For the text-containing cell, return its midpoint in [x, y] coordinate format. 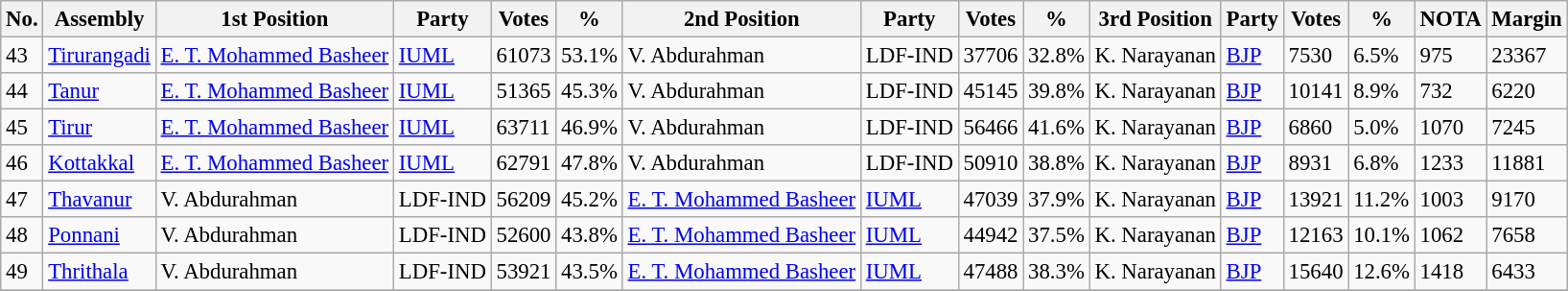
15640 [1316, 272]
47039 [991, 200]
11.2% [1381, 200]
Tanur [100, 91]
13921 [1316, 200]
46.9% [589, 128]
5.0% [1381, 128]
44 [22, 91]
49 [22, 272]
39.8% [1057, 91]
44942 [991, 235]
23367 [1527, 56]
45.2% [589, 200]
Ponnani [100, 235]
Margin [1527, 19]
8931 [1316, 163]
46 [22, 163]
32.8% [1057, 56]
43 [22, 56]
50910 [991, 163]
6220 [1527, 91]
9170 [1527, 200]
51365 [524, 91]
Assembly [100, 19]
Tirurangadi [100, 56]
52600 [524, 235]
No. [22, 19]
11881 [1527, 163]
3rd Position [1155, 19]
63711 [524, 128]
37706 [991, 56]
1070 [1450, 128]
Kottakkal [100, 163]
7530 [1316, 56]
Thavanur [100, 200]
43.8% [589, 235]
Tirur [100, 128]
7658 [1527, 235]
45.3% [589, 91]
12.6% [1381, 272]
7245 [1527, 128]
61073 [524, 56]
45 [22, 128]
1st Position [274, 19]
37.5% [1057, 235]
37.9% [1057, 200]
56466 [991, 128]
6.8% [1381, 163]
62791 [524, 163]
12163 [1316, 235]
8.9% [1381, 91]
NOTA [1450, 19]
48 [22, 235]
47 [22, 200]
43.5% [589, 272]
Thrithala [100, 272]
2nd Position [741, 19]
38.3% [1057, 272]
975 [1450, 56]
6.5% [1381, 56]
53921 [524, 272]
1233 [1450, 163]
56209 [524, 200]
41.6% [1057, 128]
732 [1450, 91]
6433 [1527, 272]
1062 [1450, 235]
1418 [1450, 272]
6860 [1316, 128]
10.1% [1381, 235]
38.8% [1057, 163]
1003 [1450, 200]
45145 [991, 91]
47488 [991, 272]
47.8% [589, 163]
53.1% [589, 56]
10141 [1316, 91]
